Extract the (X, Y) coordinate from the center of the cell holding the provided text.  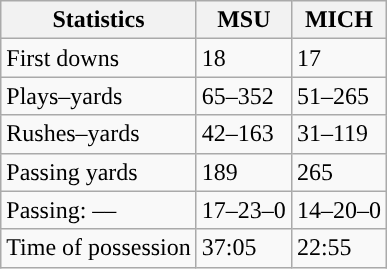
42–163 (244, 134)
17 (338, 58)
189 (244, 172)
265 (338, 172)
14–20–0 (338, 210)
18 (244, 58)
Passing yards (99, 172)
65–352 (244, 96)
22:55 (338, 248)
17–23–0 (244, 210)
Time of possession (99, 248)
MICH (338, 20)
Rushes–yards (99, 134)
Passing: –– (99, 210)
51–265 (338, 96)
31–119 (338, 134)
Statistics (99, 20)
First downs (99, 58)
MSU (244, 20)
37:05 (244, 248)
Plays–yards (99, 96)
